Pinpoint the cell where the given text exists, returning its [X, Y] midpoint coordinate. 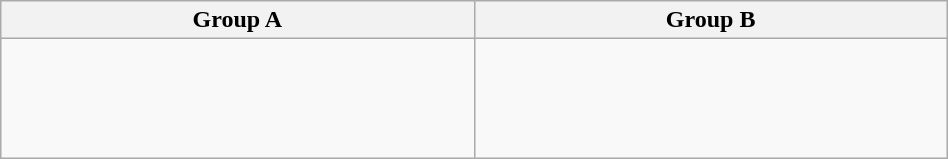
Group A [238, 20]
Group B [710, 20]
